Capture the cell that displays the provided text and extract its [X, Y] central coordinate. 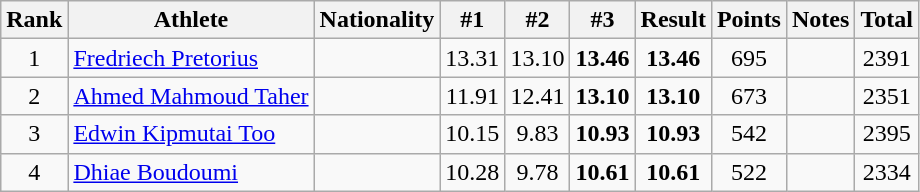
10.28 [472, 172]
#3 [602, 20]
2351 [887, 96]
2 [34, 96]
Rank [34, 20]
Edwin Kipmutai Too [191, 134]
4 [34, 172]
9.78 [538, 172]
522 [748, 172]
Nationality [377, 20]
2334 [887, 172]
Dhiae Boudoumi [191, 172]
10.15 [472, 134]
Athlete [191, 20]
3 [34, 134]
Fredriech Pretorius [191, 58]
Ahmed Mahmoud Taher [191, 96]
11.91 [472, 96]
#1 [472, 20]
2395 [887, 134]
12.41 [538, 96]
Points [748, 20]
2391 [887, 58]
#2 [538, 20]
13.31 [472, 58]
9.83 [538, 134]
Notes [820, 20]
542 [748, 134]
673 [748, 96]
1 [34, 58]
Total [887, 20]
695 [748, 58]
Result [673, 20]
